Search for the cell housing the specified text and yield its [X, Y] center coordinate. 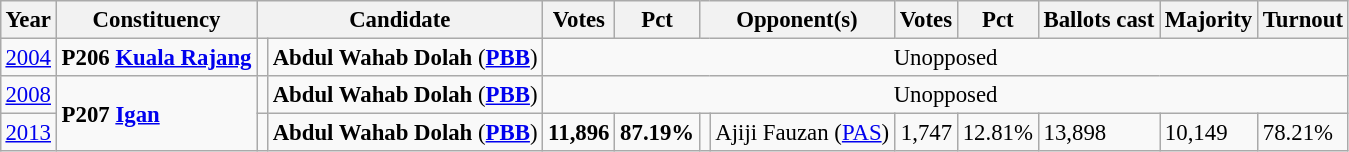
87.19% [658, 133]
Ajiji Fauzan (PAS) [802, 133]
2013 [28, 133]
Turnout [1302, 20]
2004 [28, 57]
2008 [28, 95]
Candidate [400, 20]
78.21% [1302, 133]
12.81% [998, 133]
P206 Kuala Rajang [156, 57]
P207 Igan [156, 114]
Constituency [156, 20]
1,747 [926, 133]
Year [28, 20]
11,896 [579, 133]
Majority [1209, 20]
10,149 [1209, 133]
Opponent(s) [796, 20]
Ballots cast [1098, 20]
13,898 [1098, 133]
